Extract the (X, Y) coordinate from the center of the cell holding the provided text.  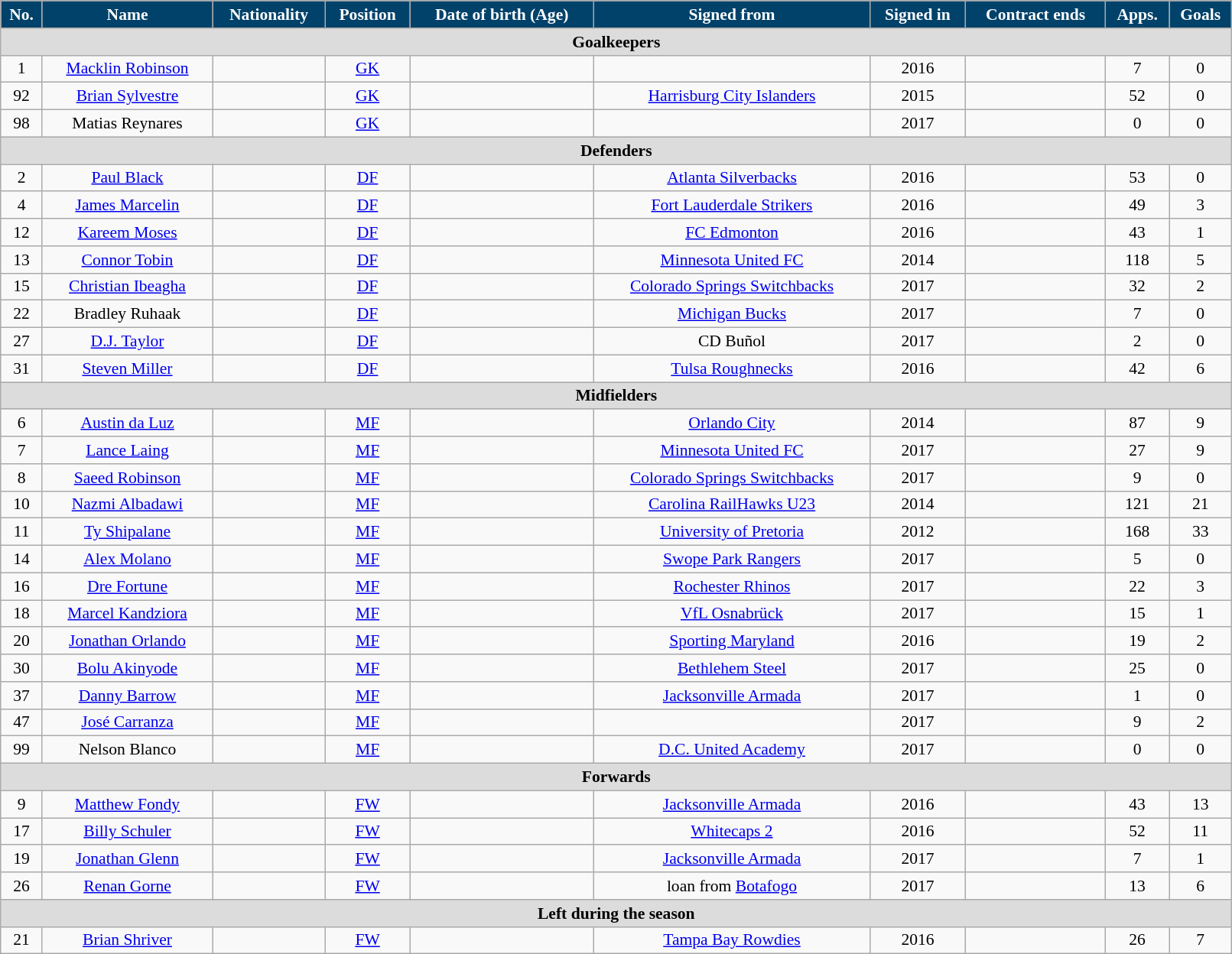
168 (1138, 532)
32 (1138, 287)
Christian Ibeagha (127, 287)
Orlando City (733, 423)
Jonathan Orlando (127, 641)
2015 (918, 96)
121 (1138, 505)
Forwards (616, 777)
Sporting Maryland (733, 641)
Nationality (269, 15)
Tampa Bay Rowdies (733, 940)
Austin da Luz (127, 423)
14 (21, 560)
Midfielders (616, 396)
Nelson Blanco (127, 750)
47 (21, 722)
Signed in (918, 15)
Matthew Fondy (127, 804)
Paul Black (127, 178)
8 (21, 478)
Steven Miller (127, 368)
25 (1138, 668)
Date of birth (Age) (502, 15)
D.C. United Academy (733, 750)
Billy Schuler (127, 832)
99 (21, 750)
Renan Gorne (127, 886)
Kareem Moses (127, 232)
Danny Barrow (127, 696)
José Carranza (127, 722)
Marcel Kandziora (127, 614)
University of Pretoria (733, 532)
2012 (918, 532)
37 (21, 696)
12 (21, 232)
Position (367, 15)
53 (1138, 178)
Ty Shipalane (127, 532)
Name (127, 15)
98 (21, 124)
Lance Laing (127, 450)
Michigan Bucks (733, 314)
Brian Sylvestre (127, 96)
Saeed Robinson (127, 478)
42 (1138, 368)
Harrisburg City Islanders (733, 96)
Swope Park Rangers (733, 560)
FC Edmonton (733, 232)
Signed from (733, 15)
118 (1138, 260)
Connor Tobin (127, 260)
Whitecaps 2 (733, 832)
Brian Shriver (127, 940)
10 (21, 505)
Goals (1201, 15)
Alex Molano (127, 560)
Carolina RailHawks U23 (733, 505)
17 (21, 832)
Nazmi Albadawi (127, 505)
Rochester Rhinos (733, 586)
49 (1138, 206)
33 (1201, 532)
Contract ends (1035, 15)
Matias Reynares (127, 124)
Apps. (1138, 15)
Bolu Akinyode (127, 668)
Goalkeepers (616, 42)
30 (21, 668)
Left during the season (616, 913)
loan from Botafogo (733, 886)
Bethlehem Steel (733, 668)
Macklin Robinson (127, 69)
16 (21, 586)
87 (1138, 423)
20 (21, 641)
4 (21, 206)
Defenders (616, 151)
Fort Lauderdale Strikers (733, 206)
No. (21, 15)
Bradley Ruhaak (127, 314)
31 (21, 368)
92 (21, 96)
James Marcelin (127, 206)
CD Buñol (733, 342)
18 (21, 614)
Jonathan Glenn (127, 859)
VfL Osnabrück (733, 614)
D.J. Taylor (127, 342)
Dre Fortune (127, 586)
Atlanta Silverbacks (733, 178)
Tulsa Roughnecks (733, 368)
